Determine the [X, Y] coordinate at the center of the cell enclosing the given text.  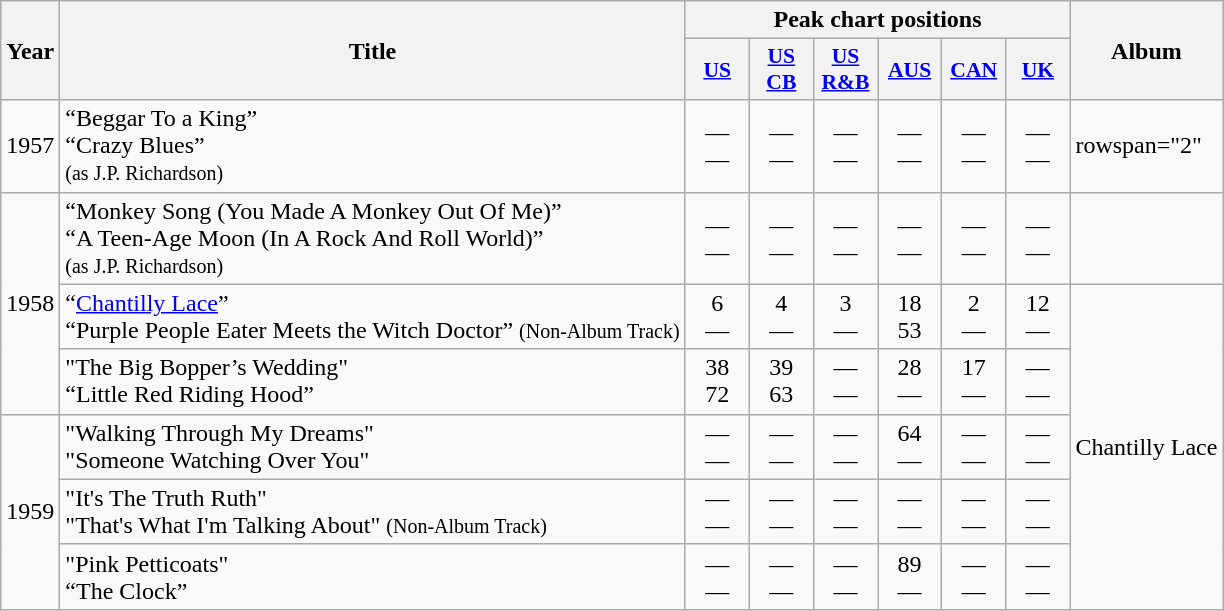
rowspan="2" [1146, 146]
Peak chart positions [878, 20]
“Beggar To a King”“Crazy Blues”(as J.P. Richardson) [372, 146]
"Walking Through My Dreams""Someone Watching Over You" [372, 446]
28— [910, 382]
Album [1146, 50]
US R&B [845, 70]
Chantilly Lace [1146, 446]
2— [974, 316]
17— [974, 382]
64— [910, 446]
3963 [781, 382]
1959 [30, 512]
Year [30, 50]
1853 [910, 316]
AUS [910, 70]
89— [910, 576]
UK [1038, 70]
"Pink Petticoats"“The Clock” [372, 576]
Title [372, 50]
US [717, 70]
3872 [717, 382]
“Chantilly Lace”“Purple People Eater Meets the Witch Doctor” (Non-Album Track) [372, 316]
1957 [30, 146]
4— [781, 316]
12— [1038, 316]
CAN [974, 70]
"The Big Bopper’s Wedding"“Little Red Riding Hood” [372, 382]
"It's The Truth Ruth""That's What I'm Talking About" (Non-Album Track) [372, 512]
3— [845, 316]
US CB [781, 70]
1958 [30, 303]
6— [717, 316]
“Monkey Song (You Made A Monkey Out Of Me)”“A Teen-Age Moon (In A Rock And Roll World)”(as J.P. Richardson) [372, 238]
